Return (x, y) of the center of cell containing provided text 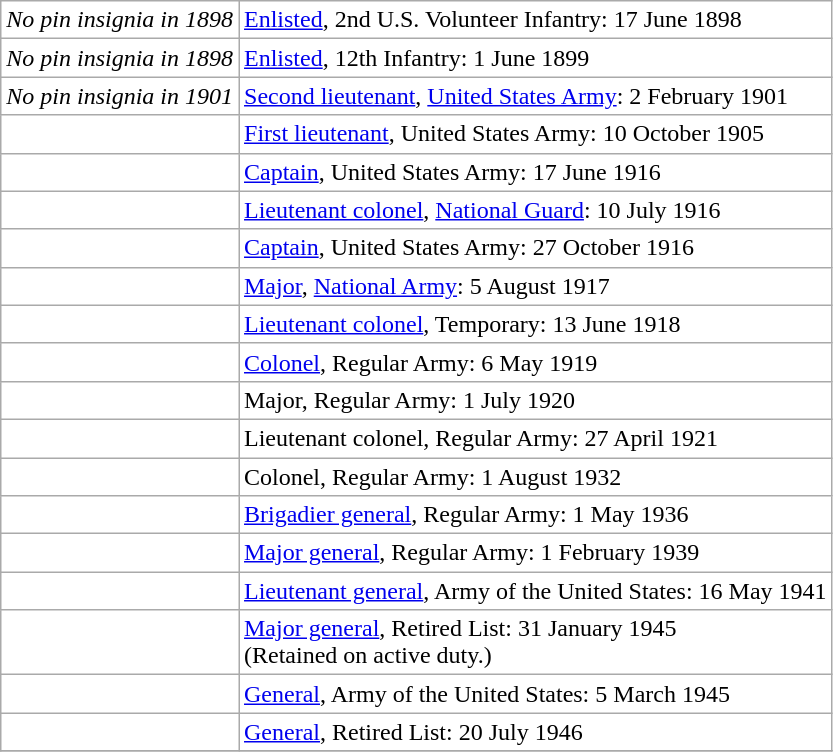
Enlisted, 12th Infantry: 1 June 1899 (535, 58)
Major general, Retired List: 31 January 1945(Retained on active duty.) (535, 642)
Captain, United States Army: 17 June 1916 (535, 172)
Lieutenant general, Army of the United States: 16 May 1941 (535, 591)
Second lieutenant, United States Army: 2 February 1901 (535, 96)
No pin insignia in 1901 (120, 96)
Enlisted, 2nd U.S. Volunteer Infantry: 17 June 1898 (535, 20)
Major, Regular Army: 1 July 1920 (535, 400)
Lieutenant colonel, Temporary: 13 June 1918 (535, 324)
Brigadier general, Regular Army: 1 May 1936 (535, 515)
General, Retired List: 20 July 1946 (535, 732)
Colonel, Regular Army: 6 May 1919 (535, 362)
Major general, Regular Army: 1 February 1939 (535, 553)
General, Army of the United States: 5 March 1945 (535, 694)
Major, National Army: 5 August 1917 (535, 286)
Captain, United States Army: 27 October 1916 (535, 248)
Lieutenant colonel, National Guard: 10 July 1916 (535, 210)
First lieutenant, United States Army: 10 October 1905 (535, 134)
Colonel, Regular Army: 1 August 1932 (535, 477)
Lieutenant colonel, Regular Army: 27 April 1921 (535, 438)
